Return the (x, y) coordinate for the center point of the cell that contains the specified text.  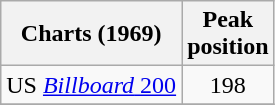
US Billboard 200 (92, 85)
Charts (1969) (92, 34)
198 (228, 85)
Peakposition (228, 34)
